For the text-containing cell, return its midpoint in (x, y) coordinate format. 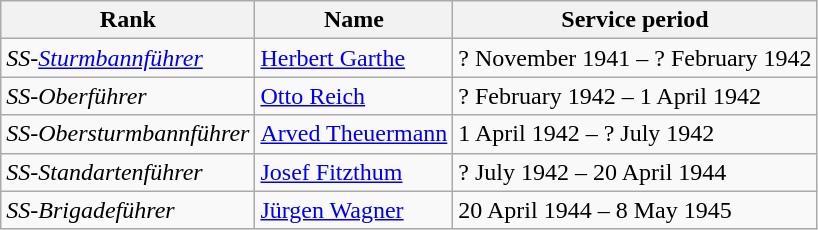
20 April 1944 – 8 May 1945 (635, 210)
SS-Oberführer (128, 96)
? July 1942 – 20 April 1944 (635, 172)
? November 1941 – ? February 1942 (635, 58)
Service period (635, 20)
Rank (128, 20)
Josef Fitzthum (354, 172)
Otto Reich (354, 96)
1 April 1942 – ? July 1942 (635, 134)
SS-Standartenführer (128, 172)
Arved Theuermann (354, 134)
SS-Brigadeführer (128, 210)
SS-Obersturmbannführer (128, 134)
? February 1942 – 1 April 1942 (635, 96)
Herbert Garthe (354, 58)
Jürgen Wagner (354, 210)
SS-Sturmbannführer (128, 58)
Name (354, 20)
